For the text-containing cell, return its midpoint in [x, y] coordinate format. 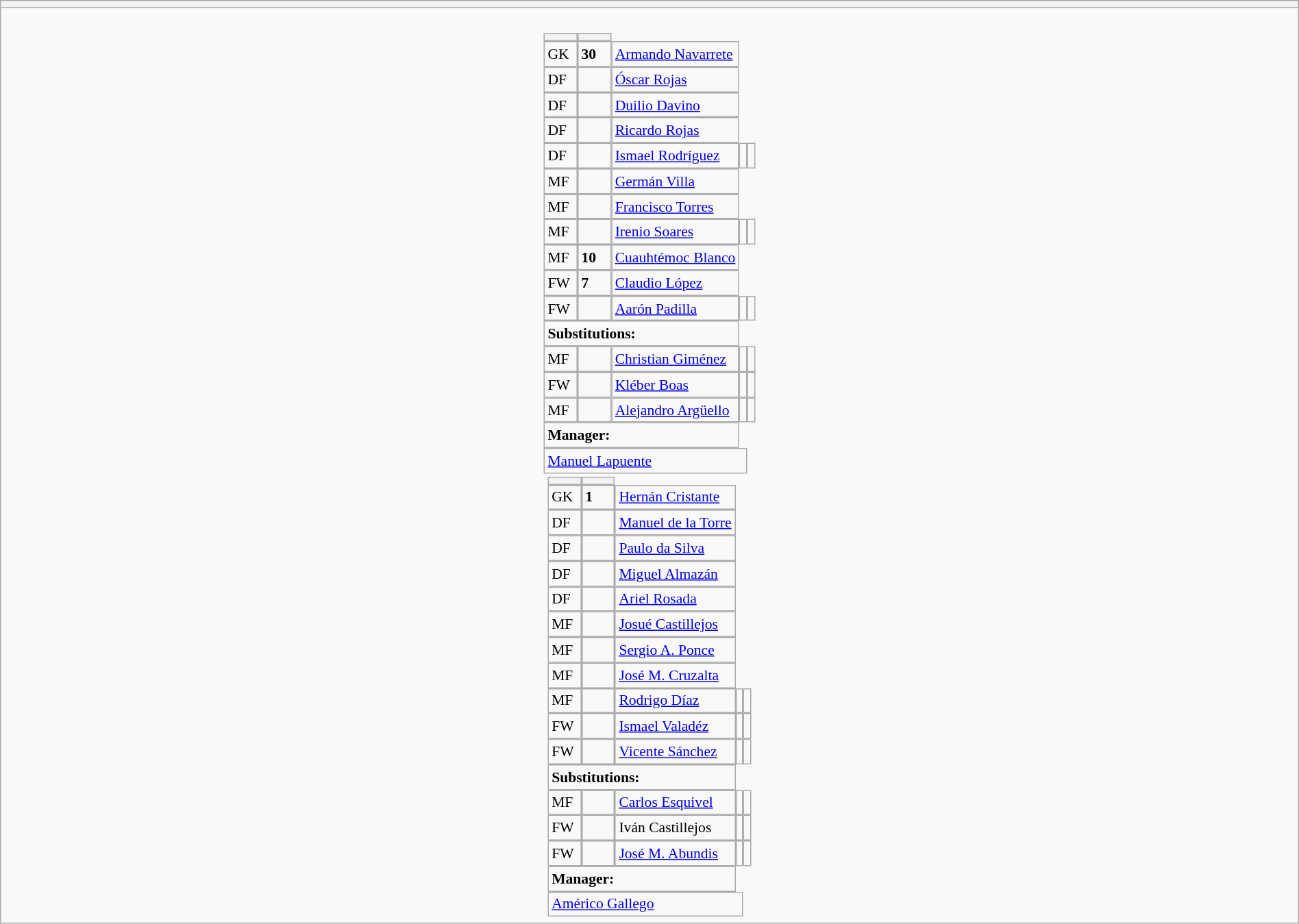
Ismael Valadéz [676, 726]
Armando Navarrete [676, 53]
Manuel Lapuente [645, 460]
Ismael Rodríguez [676, 156]
Iván Castillejos [676, 827]
Aarón Padilla [676, 308]
Carlos Esquivel [676, 803]
Irenio Soares [676, 232]
Cuauhtémoc Blanco [676, 258]
30 [595, 53]
Rodrigo Díaz [676, 700]
1 [597, 497]
Manuel de la Torre [676, 522]
Duilio Davino [676, 105]
Claudio López [676, 282]
Germán Villa [676, 181]
Ariel Rosada [676, 599]
7 [595, 282]
José M. Cruzalta [676, 675]
Óscar Rojas [676, 79]
Francisco Torres [676, 207]
Josué Castillejos [676, 625]
Américo Gallego [645, 904]
Kléber Boas [676, 385]
Alejandro Argüello [676, 410]
Miguel Almazán [676, 574]
Paulo da Silva [676, 548]
Christian Giménez [676, 359]
Sergio A. Ponce [676, 649]
Ricardo Rojas [676, 130]
José M. Abundis [676, 853]
10 [595, 258]
Hernán Cristante [676, 497]
Vicente Sánchez [676, 752]
